Extract the (X, Y) coordinate from the center of the cell holding the provided text.  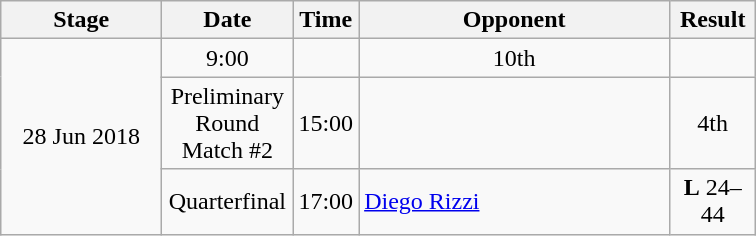
Stage (82, 20)
L 24–44 (713, 202)
Date (228, 20)
Opponent (514, 20)
Result (713, 20)
4th (713, 123)
9:00 (228, 58)
Time (326, 20)
Preliminary Round Match #2 (228, 123)
Quarterfinal (228, 202)
28 Jun 2018 (82, 136)
15:00 (326, 123)
17:00 (326, 202)
Diego Rizzi (514, 202)
10th (514, 58)
